Capture the cell that displays the provided text and extract its [x, y] central coordinate. 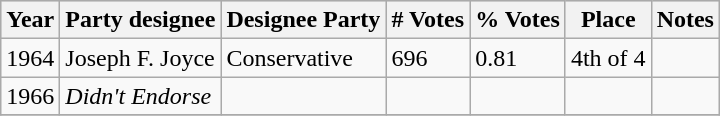
1966 [30, 96]
4th of 4 [608, 58]
1964 [30, 58]
Didn't Endorse [140, 96]
Conservative [304, 58]
Designee Party [304, 20]
Place [608, 20]
Party designee [140, 20]
Joseph F. Joyce [140, 58]
0.81 [518, 58]
696 [428, 58]
% Votes [518, 20]
Year [30, 20]
Notes [685, 20]
# Votes [428, 20]
